From the cell containing the given text, extract its center point as [x, y] coordinate. 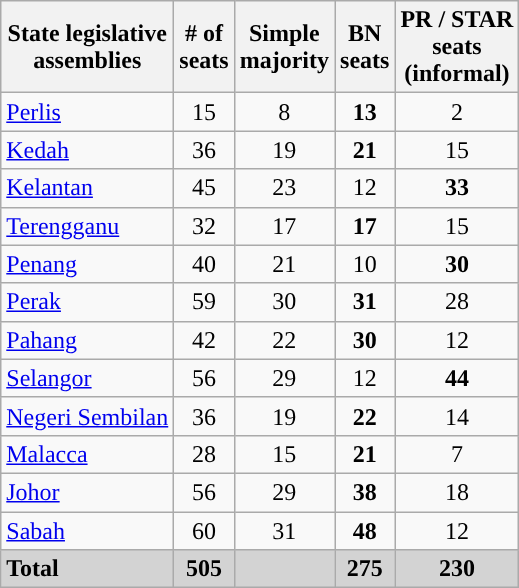
Sabah [88, 531]
13 [365, 112]
Johor [88, 492]
BNseats [365, 47]
10 [365, 264]
Penang [88, 264]
275 [365, 569]
8 [284, 112]
33 [457, 188]
State legislativeassemblies [88, 47]
32 [204, 226]
7 [457, 454]
Terengganu [88, 226]
Negeri Sembilan [88, 416]
230 [457, 569]
Kedah [88, 150]
44 [457, 378]
48 [365, 531]
59 [204, 302]
60 [204, 531]
2 [457, 112]
Malacca [88, 454]
23 [284, 188]
Perlis [88, 112]
Selangor [88, 378]
38 [365, 492]
Kelantan [88, 188]
40 [204, 264]
Simplemajority [284, 47]
Total [88, 569]
42 [204, 340]
# ofseats [204, 47]
14 [457, 416]
Perak [88, 302]
18 [457, 492]
45 [204, 188]
Pahang [88, 340]
PR / STARseats(informal) [457, 47]
505 [204, 569]
